Search for the cell housing the specified text and yield its (X, Y) center coordinate. 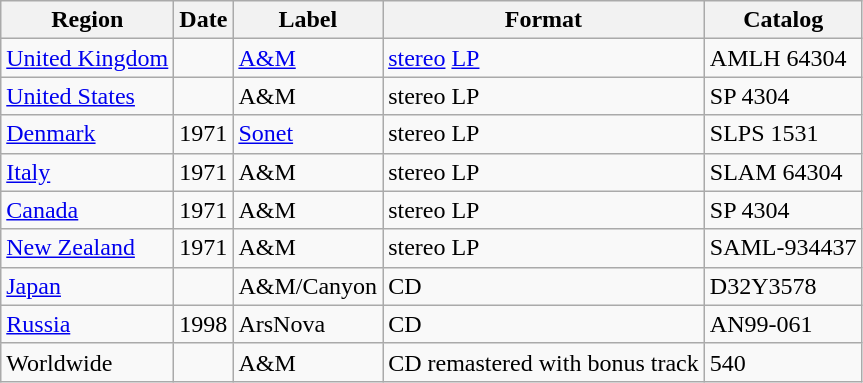
Label (308, 20)
SLPS 1531 (783, 134)
New Zealand (88, 248)
Canada (88, 210)
540 (783, 362)
D32Y3578 (783, 286)
Format (544, 20)
Worldwide (88, 362)
United Kingdom (88, 58)
United States (88, 96)
1998 (204, 324)
Date (204, 20)
AMLH 64304 (783, 58)
SLAM 64304 (783, 172)
ArsNova (308, 324)
Catalog (783, 20)
Russia (88, 324)
SAML-934437 (783, 248)
CD remastered with bonus track (544, 362)
Japan (88, 286)
Sonet (308, 134)
Region (88, 20)
Italy (88, 172)
AN99-061 (783, 324)
Denmark (88, 134)
A&M/Canyon (308, 286)
